Search for the cell housing the specified text and yield its (X, Y) center coordinate. 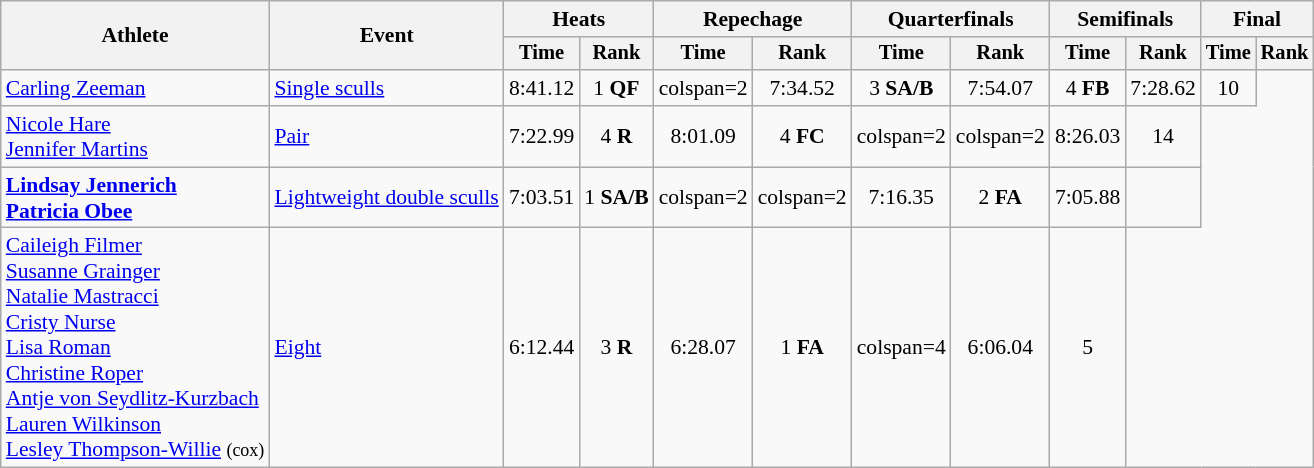
colspan=4 (902, 348)
7:22.99 (542, 136)
6:28.07 (704, 348)
4 FB (1088, 88)
Carling Zeeman (136, 88)
1 SA/B (616, 198)
5 (1088, 348)
1 QF (616, 88)
Event (386, 36)
Lindsay JennerichPatricia Obee (136, 198)
Lightweight double sculls (386, 198)
7:05.88 (1088, 198)
Quarterfinals (951, 19)
6:12.44 (542, 348)
8:41.12 (542, 88)
7:34.52 (802, 88)
Final (1257, 19)
Semifinals (1126, 19)
Eight (386, 348)
4 R (616, 136)
3 R (616, 348)
Repechage (753, 19)
Nicole HareJennifer Martins (136, 136)
7:03.51 (542, 198)
3 SA/B (902, 88)
2 FA (1000, 198)
6:06.04 (1000, 348)
Heats (579, 19)
Athlete (136, 36)
7:54.07 (1000, 88)
Pair (386, 136)
7:28.62 (1162, 88)
Single sculls (386, 88)
14 (1162, 136)
7:16.35 (902, 198)
4 FC (802, 136)
1 FA (802, 348)
8:01.09 (704, 136)
8:26.03 (1088, 136)
10 (1228, 88)
